Pinpoint the cell where the given text exists, returning its [X, Y] midpoint coordinate. 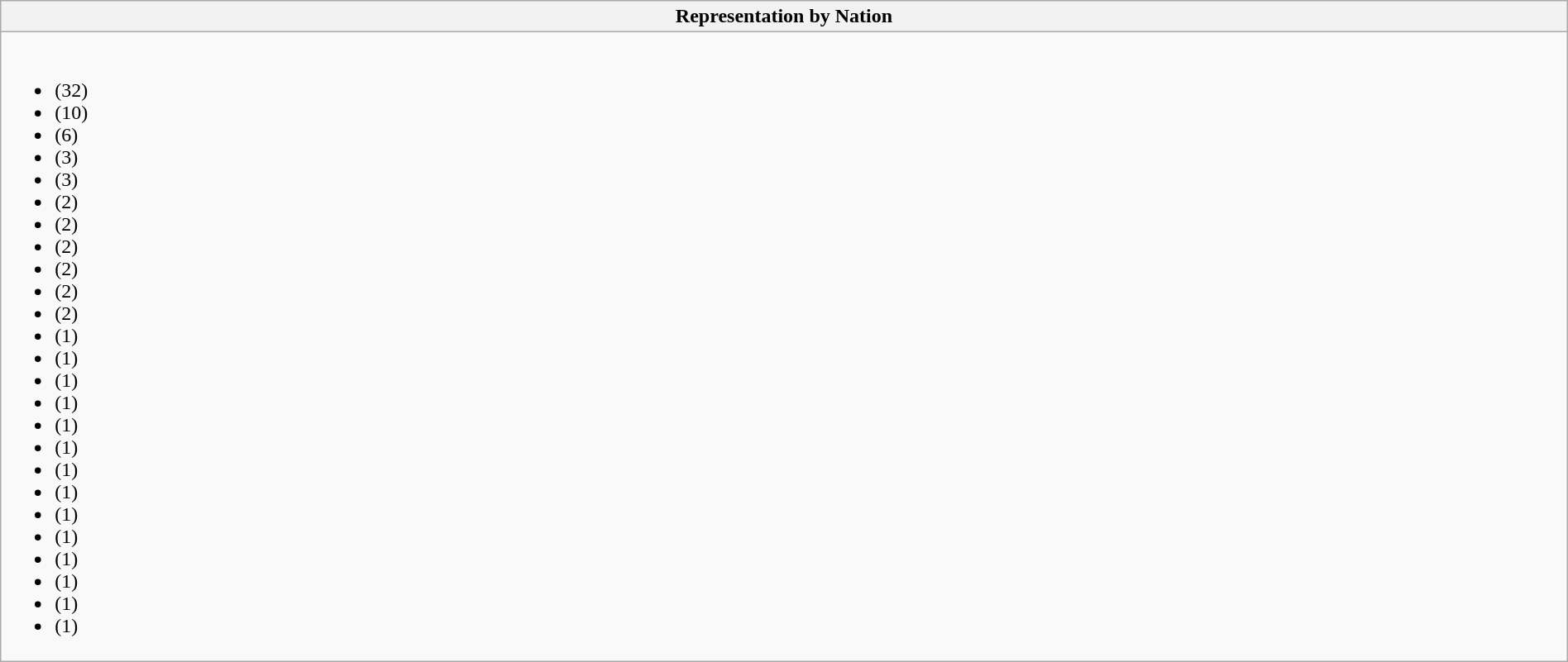
(32) (10) (6) (3) (3) (2) (2) (2) (2) (2) (2) (1) (1) (1) (1) (1) (1) (1) (1) (1) (1) (1) (1) (1) (1) [784, 347]
Representation by Nation [784, 17]
